Capture the cell that displays the provided text and extract its (X, Y) central coordinate. 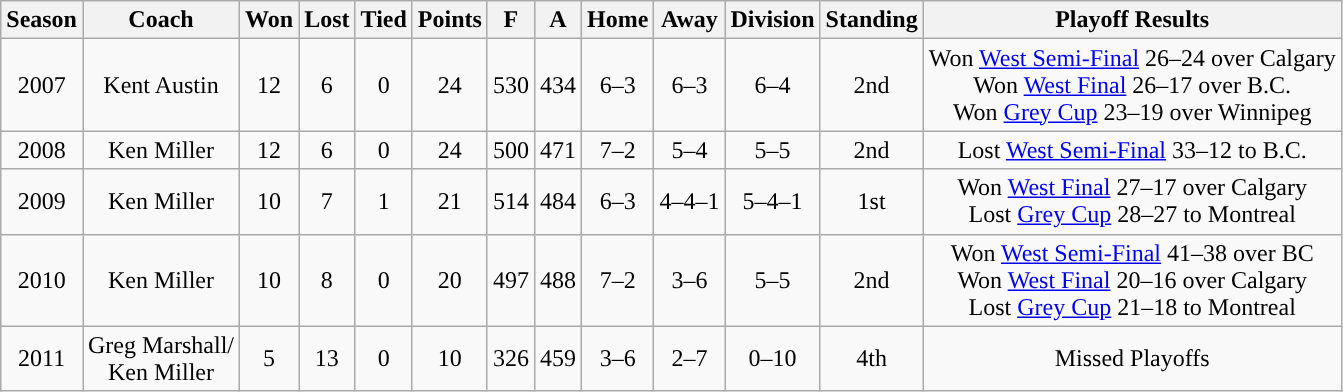
Playoff Results (1132, 20)
484 (558, 202)
500 (510, 150)
13 (327, 358)
497 (510, 280)
0–10 (772, 358)
Coach (160, 20)
2011 (42, 358)
326 (510, 358)
2007 (42, 85)
7 (327, 202)
1st (872, 202)
Standing (872, 20)
Missed Playoffs (1132, 358)
Season (42, 20)
471 (558, 150)
Lost West Semi-Final 33–12 to B.C. (1132, 150)
2008 (42, 150)
A (558, 20)
Won (270, 20)
8 (327, 280)
434 (558, 85)
Tied (384, 20)
21 (450, 202)
Away (690, 20)
Kent Austin (160, 85)
6–4 (772, 85)
4th (872, 358)
20 (450, 280)
Greg Marshall/Ken Miller (160, 358)
Home (618, 20)
Points (450, 20)
5–4 (690, 150)
488 (558, 280)
2009 (42, 202)
1 (384, 202)
530 (510, 85)
2010 (42, 280)
F (510, 20)
5–4–1 (772, 202)
4–4–1 (690, 202)
Won West Final 27–17 over CalgaryLost Grey Cup 28–27 to Montreal (1132, 202)
Division (772, 20)
Won West Semi-Final 26–24 over CalgaryWon West Final 26–17 over B.C.Won Grey Cup 23–19 over Winnipeg (1132, 85)
2–7 (690, 358)
514 (510, 202)
459 (558, 358)
Won West Semi-Final 41–38 over BCWon West Final 20–16 over CalgaryLost Grey Cup 21–18 to Montreal (1132, 280)
Lost (327, 20)
5 (270, 358)
